For the text-containing cell, return its midpoint in [x, y] coordinate format. 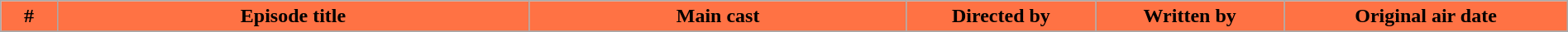
Written by [1190, 16]
# [29, 16]
Main cast [718, 16]
Episode title [293, 16]
Original air date [1426, 16]
Directed by [1001, 16]
